Find where the given text appears and provide that cell's center as (X, Y) coordinate. 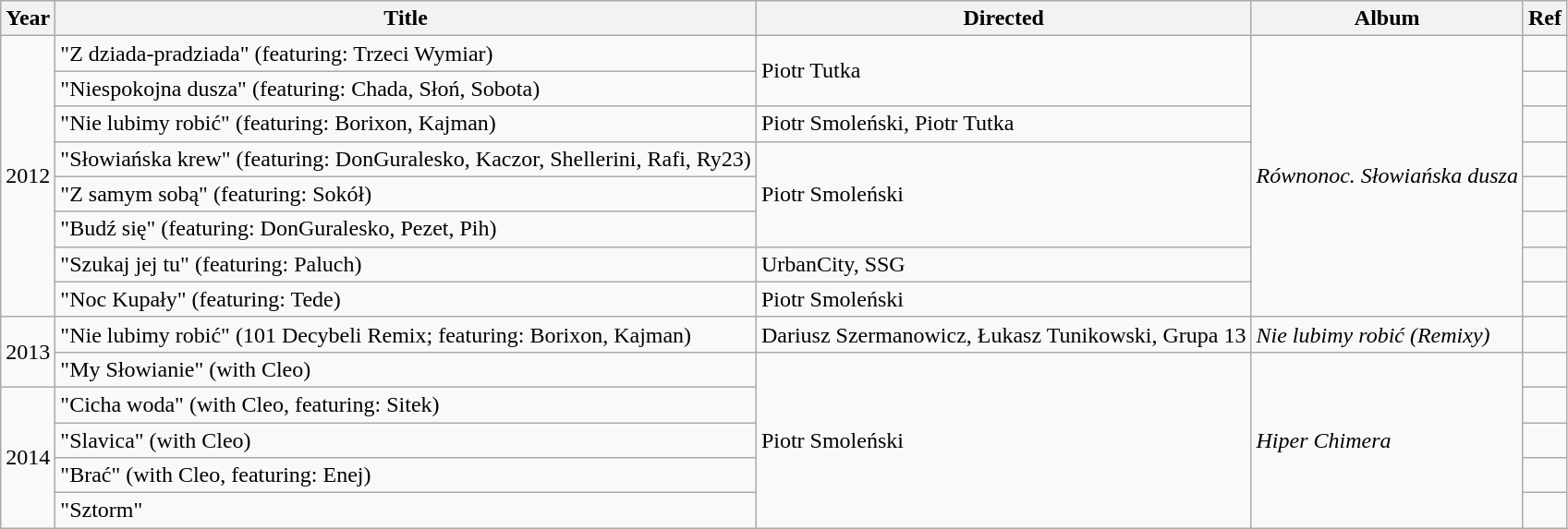
"Z dziada-pradziada" (featuring: Trzeci Wymiar) (407, 54)
"Slavica" (with Cleo) (407, 440)
Hiper Chimera (1387, 439)
"Sztorm" (407, 511)
Year (28, 18)
"Z samym sobą" (featuring: Sokół) (407, 194)
UrbanCity, SSG (1003, 264)
"Noc Kupały" (featuring: Tede) (407, 299)
"Nie lubimy robić" (featuring: Borixon, Kajman) (407, 124)
Album (1387, 18)
"My Słowianie" (with Cleo) (407, 369)
Dariusz Szermanowicz, Łukasz Tunikowski, Grupa 13 (1003, 334)
"Nie lubimy robić" (101 Decybeli Remix; featuring: Borixon, Kajman) (407, 334)
Równonoc. Słowiańska dusza (1387, 176)
"Brać" (with Cleo, featuring: Enej) (407, 475)
Ref (1545, 18)
Nie lubimy robić (Remixy) (1387, 334)
"Słowiańska krew" (featuring: DonGuralesko, Kaczor, Shellerini, Rafi, Ry23) (407, 159)
Piotr Smoleński, Piotr Tutka (1003, 124)
"Cicha woda" (with Cleo, featuring: Sitek) (407, 404)
2014 (28, 457)
"Szukaj jej tu" (featuring: Paluch) (407, 264)
Piotr Tutka (1003, 71)
Title (407, 18)
2012 (28, 176)
"Niespokojna dusza" (featuring: Chada, Słoń, Sobota) (407, 89)
Directed (1003, 18)
2013 (28, 352)
"Budź się" (featuring: DonGuralesko, Pezet, Pih) (407, 229)
